Determine the (x, y) coordinate at the center of the cell enclosing the given text.  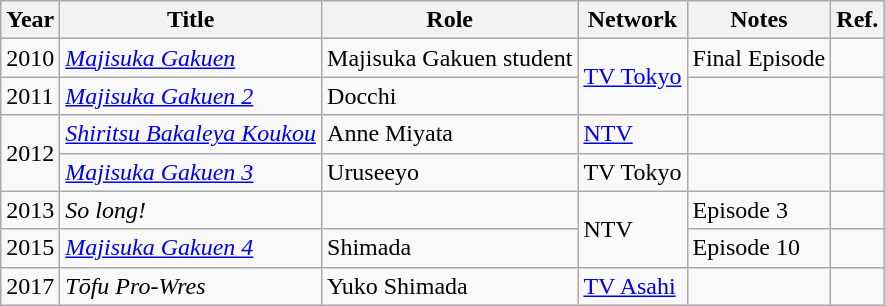
Episode 10 (759, 248)
2015 (30, 248)
Majisuka Gakuen student (450, 58)
2010 (30, 58)
Ref. (858, 20)
Episode 3 (759, 210)
Docchi (450, 96)
Majisuka Gakuen 3 (191, 172)
Tōfu Pro-Wres (191, 286)
Network (632, 20)
2012 (30, 153)
TV Asahi (632, 286)
Notes (759, 20)
Anne Miyata (450, 134)
Shimada (450, 248)
2013 (30, 210)
Yuko Shimada (450, 286)
2017 (30, 286)
2011 (30, 96)
Majisuka Gakuen 2 (191, 96)
Majisuka Gakuen 4 (191, 248)
Shiritsu Bakaleya Koukou (191, 134)
Title (191, 20)
Final Episode (759, 58)
So long! (191, 210)
Uruseeyo (450, 172)
Year (30, 20)
Majisuka Gakuen (191, 58)
Role (450, 20)
